From the cell containing the given text, extract its center point as [x, y] coordinate. 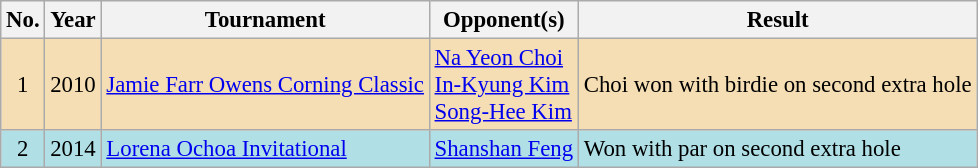
Opponent(s) [504, 20]
No. [23, 20]
Result [777, 20]
Jamie Farr Owens Corning Classic [265, 85]
Na Yeon Choi In-Kyung Kim Song-Hee Kim [504, 85]
1 [23, 85]
2010 [73, 85]
Won with par on second extra hole [777, 149]
Shanshan Feng [504, 149]
2014 [73, 149]
Tournament [265, 20]
Choi won with birdie on second extra hole [777, 85]
2 [23, 149]
Year [73, 20]
Lorena Ochoa Invitational [265, 149]
